Extract the (X, Y) coordinate from the center of the cell holding the provided text.  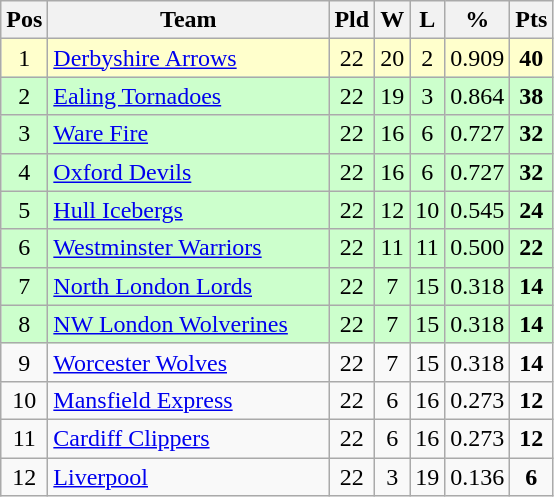
Liverpool (188, 477)
1 (24, 58)
Ware Fire (188, 134)
9 (24, 362)
% (478, 20)
L (428, 20)
4 (24, 172)
8 (24, 324)
NW London Wolverines (188, 324)
North London Lords (188, 286)
W (392, 20)
0.500 (478, 248)
0.545 (478, 210)
Team (188, 20)
Ealing Tornadoes (188, 96)
40 (532, 58)
Mansfield Express (188, 400)
Derbyshire Arrows (188, 58)
Hull Icebergs (188, 210)
0.136 (478, 477)
0.909 (478, 58)
38 (532, 96)
24 (532, 210)
20 (392, 58)
Oxford Devils (188, 172)
Pos (24, 20)
Pld (352, 20)
Cardiff Clippers (188, 438)
Westminster Warriors (188, 248)
Pts (532, 20)
5 (24, 210)
0.864 (478, 96)
Worcester Wolves (188, 362)
